Find where the given text appears and provide that cell's center as [x, y] coordinate. 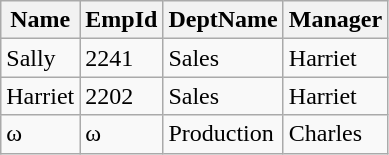
2241 [122, 58]
Name [40, 20]
Production [223, 134]
Sally [40, 58]
EmpId [122, 20]
Charles [335, 134]
DeptName [223, 20]
Manager [335, 20]
2202 [122, 96]
